Find where the given text appears and provide that cell's center as (x, y) coordinate. 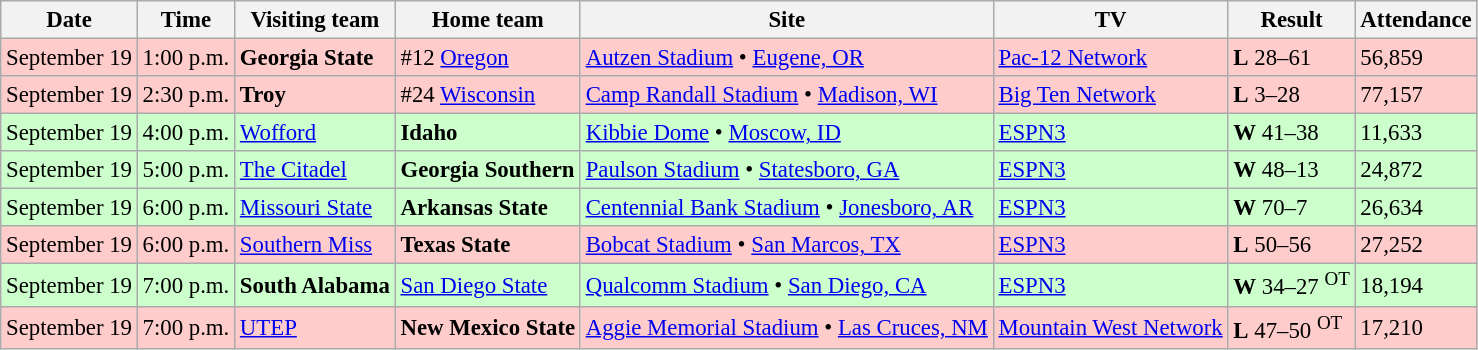
27,252 (1416, 245)
Kibbie Dome • Moscow, ID (786, 133)
Idaho (488, 133)
#12 Oregon (488, 58)
San Diego State (488, 285)
Autzen Stadium • Eugene, OR (786, 58)
Georgia Southern (488, 170)
South Alabama (316, 285)
Mountain West Network (1110, 327)
W 41–38 (1292, 133)
56,859 (1416, 58)
Texas State (488, 245)
Centennial Bank Stadium • Jonesboro, AR (786, 208)
1:00 p.m. (186, 58)
24,872 (1416, 170)
Paulson Stadium • Statesboro, GA (786, 170)
26,634 (1416, 208)
New Mexico State (488, 327)
77,157 (1416, 95)
Georgia State (316, 58)
L 50–56 (1292, 245)
Southern Miss (316, 245)
W 48–13 (1292, 170)
Qualcomm Stadium • San Diego, CA (786, 285)
Date (69, 20)
4:00 p.m. (186, 133)
5:00 p.m. (186, 170)
18,194 (1416, 285)
Attendance (1416, 20)
W 34–27 OT (1292, 285)
Missouri State (316, 208)
Result (1292, 20)
The Citadel (316, 170)
UTEP (316, 327)
#24 Wisconsin (488, 95)
Big Ten Network (1110, 95)
Pac-12 Network (1110, 58)
Troy (316, 95)
TV (1110, 20)
Aggie Memorial Stadium • Las Cruces, NM (786, 327)
Home team (488, 20)
L 47–50 OT (1292, 327)
2:30 p.m. (186, 95)
Wofford (316, 133)
11,633 (1416, 133)
Arkansas State (488, 208)
Time (186, 20)
L 3–28 (1292, 95)
17,210 (1416, 327)
W 70–7 (1292, 208)
Visiting team (316, 20)
Site (786, 20)
Camp Randall Stadium • Madison, WI (786, 95)
Bobcat Stadium • San Marcos, TX (786, 245)
L 28–61 (1292, 58)
